Output the (x, y) coordinate of the center of the cell containing the given text.  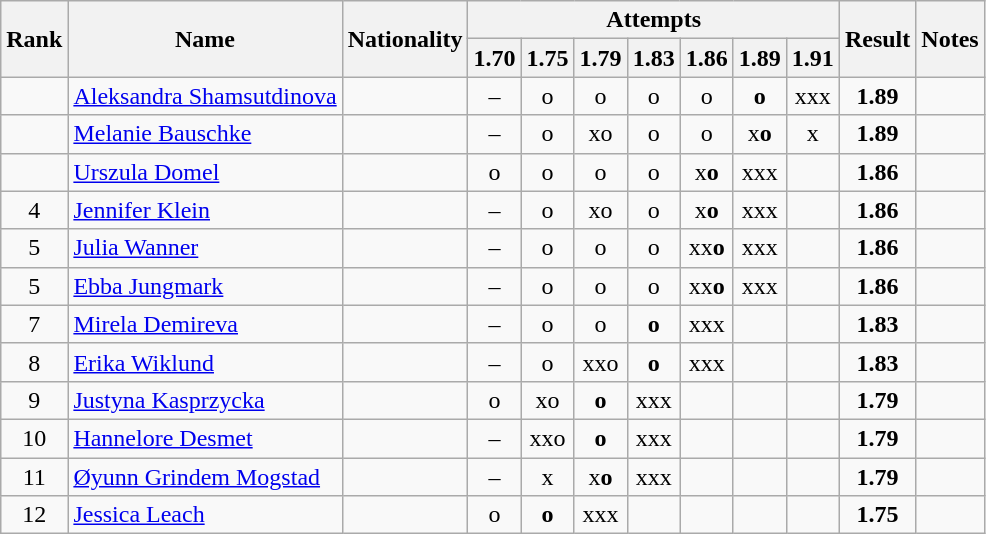
11 (34, 477)
Justyna Kasprzycka (205, 400)
Jessica Leach (205, 515)
4 (34, 210)
Attempts (654, 20)
Hannelore Desmet (205, 438)
Name (205, 39)
Jennifer Klein (205, 210)
Mirela Demireva (205, 324)
Julia Wanner (205, 248)
1.70 (494, 58)
1.91 (812, 58)
Ebba Jungmark (205, 286)
12 (34, 515)
7 (34, 324)
Aleksandra Shamsutdinova (205, 96)
9 (34, 400)
Notes (950, 39)
Øyunn Grindem Mogstad (205, 477)
Rank (34, 39)
10 (34, 438)
Melanie Bauschke (205, 134)
Erika Wiklund (205, 362)
Urszula Domel (205, 172)
Nationality (405, 39)
Result (877, 39)
8 (34, 362)
